Identify which cell holds the provided text, then report its (X, Y) central coordinate. 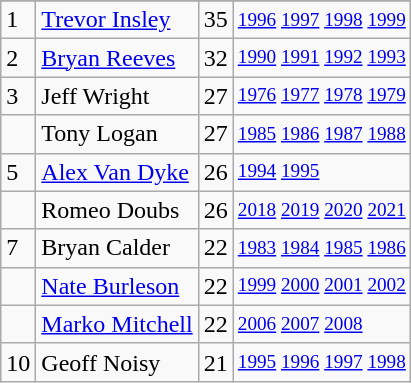
1999 2000 2001 2002 (322, 286)
5 (18, 172)
1983 1984 1985 1986 (322, 248)
1985 1986 1987 1988 (322, 134)
1976 1977 1978 1979 (322, 96)
35 (216, 20)
1995 1996 1997 1998 (322, 362)
7 (18, 248)
Tony Logan (117, 134)
Geoff Noisy (117, 362)
32 (216, 58)
Jeff Wright (117, 96)
10 (18, 362)
Marko Mitchell (117, 324)
Trevor Insley (117, 20)
1994 1995 (322, 172)
Nate Burleson (117, 286)
Bryan Reeves (117, 58)
Romeo Doubs (117, 210)
1996 1997 1998 1999 (322, 20)
2 (18, 58)
2006 2007 2008 (322, 324)
2018 2019 2020 2021 (322, 210)
Alex Van Dyke (117, 172)
1 (18, 20)
Bryan Calder (117, 248)
21 (216, 362)
1990 1991 1992 1993 (322, 58)
3 (18, 96)
